Locate the cell with the specified text and output its (X, Y) center coordinate. 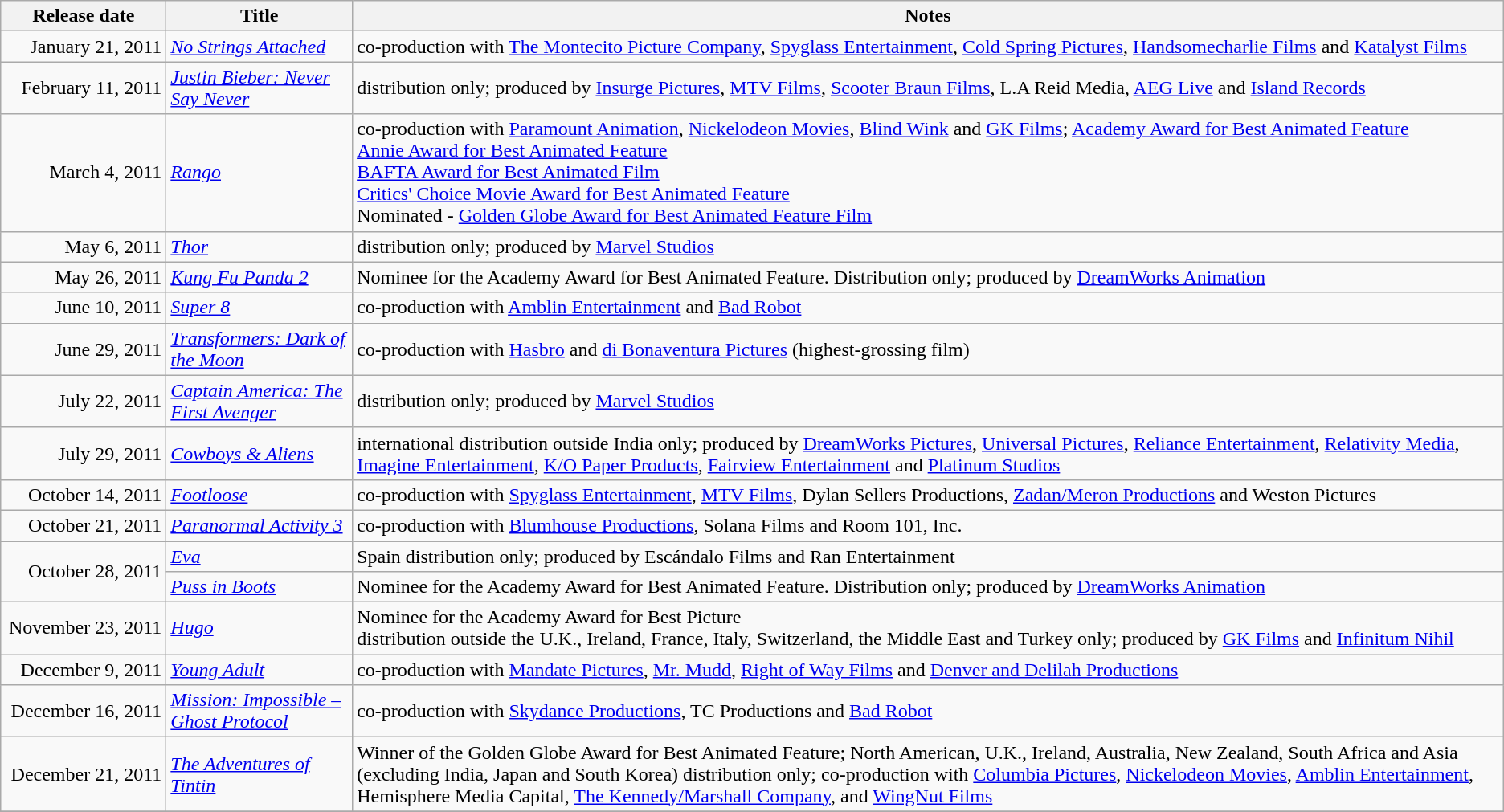
Captain America: The First Avenger (260, 402)
June 29, 2011 (84, 349)
Eva (260, 557)
December 21, 2011 (84, 774)
The Adventures of Tintin (260, 774)
February 11, 2011 (84, 88)
Paranormal Activity 3 (260, 525)
Young Adult (260, 670)
December 16, 2011 (84, 712)
distribution only; produced by Insurge Pictures, MTV Films, Scooter Braun Films, L.A Reid Media, AEG Live and Island Records (929, 88)
co-production with Blumhouse Productions, Solana Films and Room 101, Inc. (929, 525)
May 6, 2011 (84, 247)
Hugo (260, 628)
co-production with Mandate Pictures, Mr. Mudd, Right of Way Films and Denver and Delilah Productions (929, 670)
co-production with Spyglass Entertainment, MTV Films, Dylan Sellers Productions, Zadan/Meron Productions and Weston Pictures (929, 495)
Thor (260, 247)
Title (260, 16)
January 21, 2011 (84, 47)
Justin Bieber: Never Say Never (260, 88)
co-production with Skydance Productions, TC Productions and Bad Robot (929, 712)
Super 8 (260, 308)
Kung Fu Panda 2 (260, 277)
November 23, 2011 (84, 628)
No Strings Attached (260, 47)
Spain distribution only; produced by Escándalo Films and Ran Entertainment (929, 557)
Rango (260, 173)
July 29, 2011 (84, 453)
co-production with Amblin Entertainment and Bad Robot (929, 308)
Cowboys & Aliens (260, 453)
October 28, 2011 (84, 572)
March 4, 2011 (84, 173)
May 26, 2011 (84, 277)
Transformers: Dark of the Moon (260, 349)
December 9, 2011 (84, 670)
June 10, 2011 (84, 308)
Notes (929, 16)
Release date (84, 16)
Footloose (260, 495)
October 14, 2011 (84, 495)
Mission: Impossible – Ghost Protocol (260, 712)
July 22, 2011 (84, 402)
co-production with The Montecito Picture Company, Spyglass Entertainment, Cold Spring Pictures, Handsomecharlie Films and Katalyst Films (929, 47)
October 21, 2011 (84, 525)
Puss in Boots (260, 587)
co-production with Hasbro and di Bonaventura Pictures (highest-grossing film) (929, 349)
